Capture the cell that displays the provided text and extract its (x, y) central coordinate. 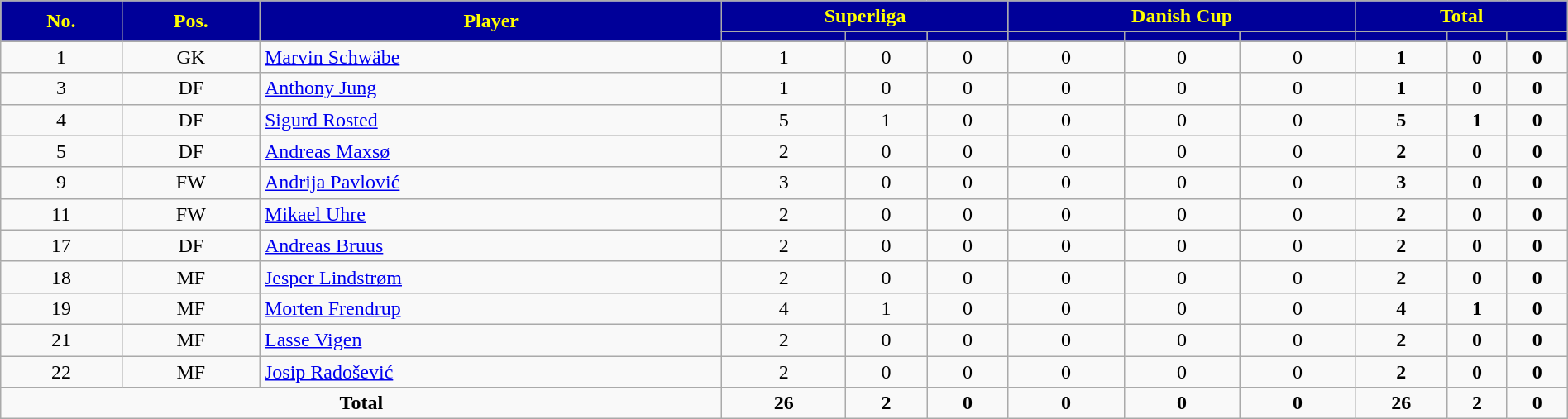
Player (490, 21)
Andreas Bruus (490, 245)
9 (61, 183)
Morten Frendrup (490, 308)
GK (190, 57)
Mikael Uhre (490, 214)
Jesper Lindstrøm (490, 277)
Josip Radošević (490, 371)
11 (61, 214)
Pos. (190, 21)
22 (61, 371)
17 (61, 245)
19 (61, 308)
Anthony Jung (490, 88)
Andreas Maxsø (490, 151)
Sigurd Rosted (490, 120)
18 (61, 277)
Lasse Vigen (490, 340)
Marvin Schwäbe (490, 57)
Superliga (865, 17)
No. (61, 21)
Andrija Pavlović (490, 183)
Danish Cup (1182, 17)
21 (61, 340)
